Output the [X, Y] coordinate of the center of the cell containing the given text.  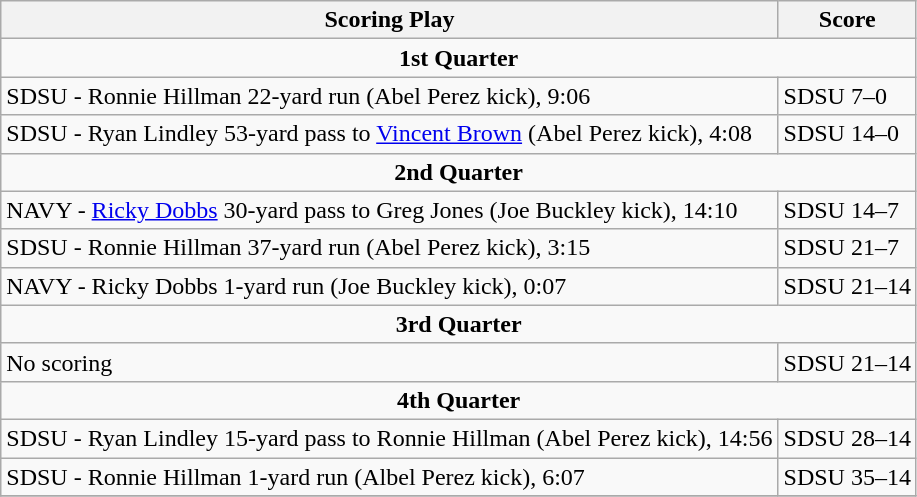
3rd Quarter [459, 324]
2nd Quarter [459, 172]
Scoring Play [390, 20]
SDSU - Ryan Lindley 53-yard pass to Vincent Brown (Abel Perez kick), 4:08 [390, 134]
SDSU 14–0 [847, 134]
SDSU 21–7 [847, 248]
SDSU - Ronnie Hillman 22-yard run (Abel Perez kick), 9:06 [390, 96]
1st Quarter [459, 58]
NAVY - Ricky Dobbs 30-yard pass to Greg Jones (Joe Buckley kick), 14:10 [390, 210]
4th Quarter [459, 400]
SDSU 28–14 [847, 438]
SDSU 7–0 [847, 96]
SDSU - Ronnie Hillman 37-yard run (Abel Perez kick), 3:15 [390, 248]
SDSU - Ryan Lindley 15-yard pass to Ronnie Hillman (Abel Perez kick), 14:56 [390, 438]
No scoring [390, 362]
SDSU 14–7 [847, 210]
Score [847, 20]
SDSU - Ronnie Hillman 1-yard run (Albel Perez kick), 6:07 [390, 477]
NAVY - Ricky Dobbs 1-yard run (Joe Buckley kick), 0:07 [390, 286]
SDSU 35–14 [847, 477]
